Find where the given text appears and provide that cell's center as (x, y) coordinate. 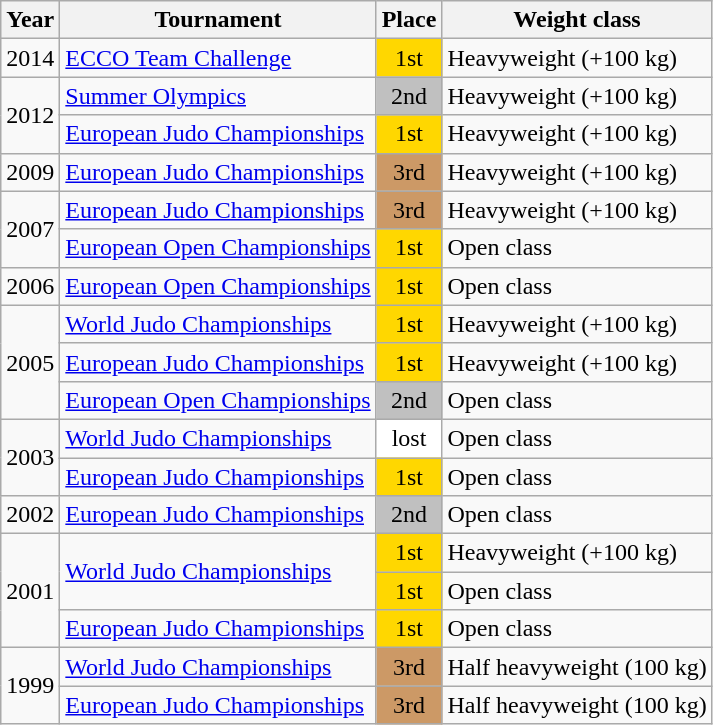
2003 (30, 457)
2012 (30, 115)
2009 (30, 172)
1999 (30, 686)
ECCO Team Challenge (218, 58)
2005 (30, 362)
2001 (30, 591)
2002 (30, 515)
lost (409, 438)
Weight class (577, 20)
Tournament (218, 20)
Place (409, 20)
Summer Olympics (218, 96)
Year (30, 20)
2007 (30, 229)
2014 (30, 58)
2006 (30, 286)
